Output the (X, Y) coordinate of the center of the cell containing the given text.  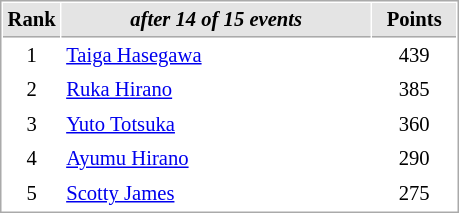
Taiga Hasegawa (216, 56)
Yuto Totsuka (216, 124)
439 (414, 56)
Ayumu Hirano (216, 158)
385 (414, 90)
Rank (32, 20)
2 (32, 90)
Ruka Hirano (216, 90)
360 (414, 124)
3 (32, 124)
1 (32, 56)
Points (414, 20)
290 (414, 158)
275 (414, 194)
4 (32, 158)
Scotty James (216, 194)
after 14 of 15 events (216, 20)
5 (32, 194)
